Search for the cell housing the specified text and yield its (x, y) center coordinate. 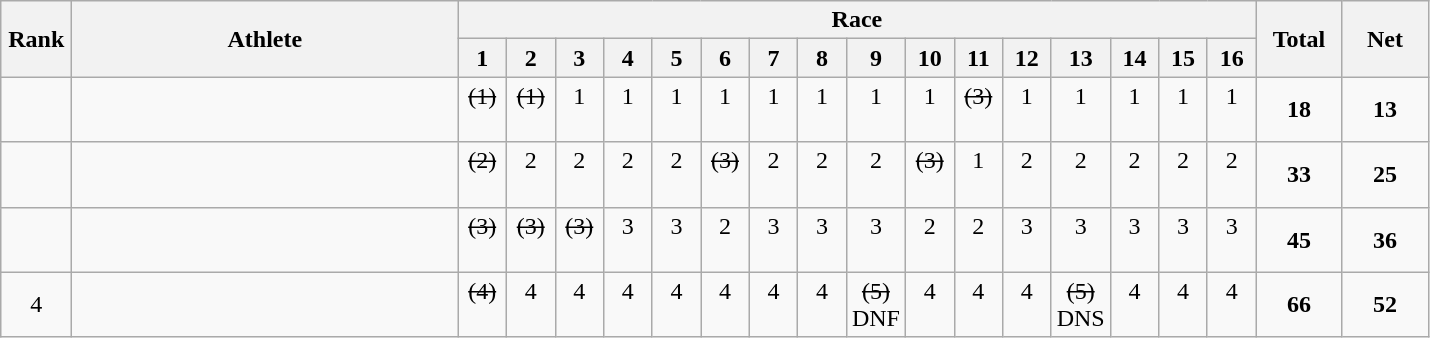
33 (1299, 174)
14 (1134, 58)
(4) (482, 304)
5 (676, 58)
9 (876, 58)
11 (978, 58)
36 (1385, 240)
6 (726, 58)
(5)DNS (1080, 304)
12 (1028, 58)
45 (1299, 240)
52 (1385, 304)
66 (1299, 304)
Race (857, 20)
Rank (36, 39)
15 (1184, 58)
25 (1385, 174)
8 (822, 58)
18 (1299, 110)
Athlete (265, 39)
10 (930, 58)
16 (1232, 58)
Total (1299, 39)
Net (1385, 39)
7 (774, 58)
(5)DNF (876, 304)
(2) (482, 174)
